Pinpoint the cell where the given text exists, returning its (X, Y) midpoint coordinate. 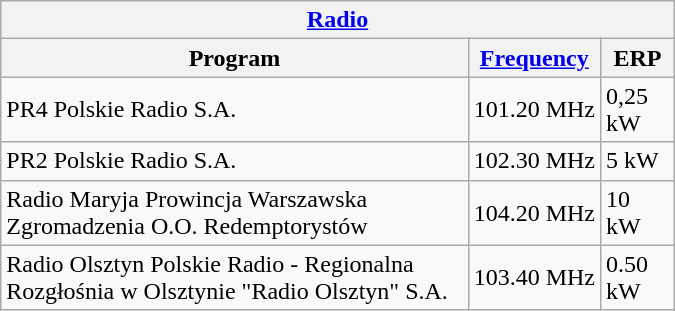
102.30 MHz (534, 161)
PR2 Polskie Radio S.A. (234, 161)
PR4 Polskie Radio S.A. (234, 110)
Program (234, 58)
0,25 kW (638, 110)
Radio (338, 20)
0.50 kW (638, 278)
10 kW (638, 212)
103.40 MHz (534, 278)
Radio Olsztyn Polskie Radio - Regionalna Rozgłośnia w Olsztynie "Radio Olsztyn" S.A. (234, 278)
Radio Maryja Prowincja Warszawska Zgromadzenia O.O. Redemptorystów (234, 212)
101.20 MHz (534, 110)
5 kW (638, 161)
ERP (638, 58)
104.20 MHz (534, 212)
Frequency (534, 58)
